Capture the cell that displays the provided text and extract its (x, y) central coordinate. 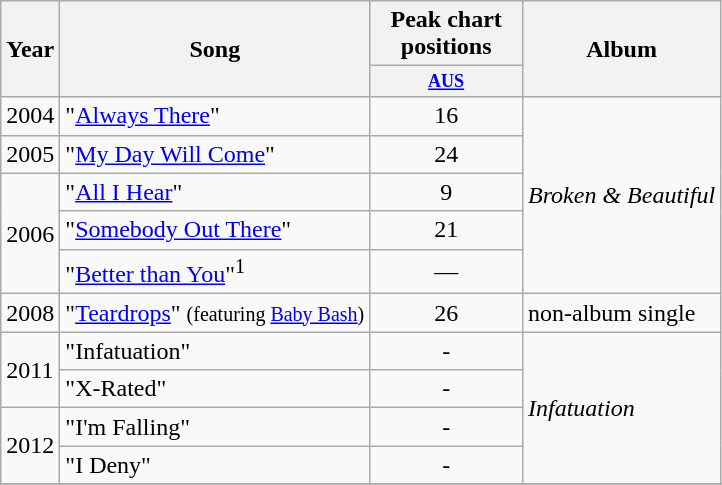
AUS (446, 82)
"Teardrops" (featuring Baby Bash) (215, 313)
16 (446, 116)
"Somebody Out There" (215, 230)
26 (446, 313)
"All I Hear" (215, 192)
"Always There" (215, 116)
Infatuation (621, 408)
2011 (30, 370)
2012 (30, 446)
"I'm Falling" (215, 427)
Album (621, 49)
"Better than You"1 (215, 272)
"My Day Will Come" (215, 154)
24 (446, 154)
"Infatuation" (215, 351)
2005 (30, 154)
Broken & Beautiful (621, 196)
2006 (30, 234)
21 (446, 230)
"X-Rated" (215, 389)
Year (30, 49)
2008 (30, 313)
— (446, 272)
9 (446, 192)
Song (215, 49)
"I Deny" (215, 465)
2004 (30, 116)
Peak chart positions (446, 34)
non-album single (621, 313)
